Capture the cell that displays the provided text and extract its [X, Y] central coordinate. 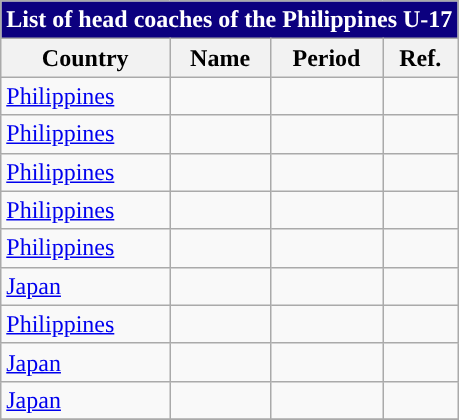
Name [220, 58]
Country [86, 58]
List of head coaches of the Philippines U-17 [230, 20]
Ref. [420, 58]
Period [326, 58]
